Determine the [x, y] coordinate at the center of the cell enclosing the given text.  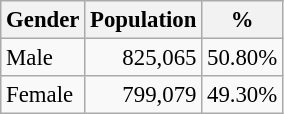
825,065 [144, 58]
Male [43, 58]
49.30% [242, 95]
50.80% [242, 58]
% [242, 20]
Female [43, 95]
Population [144, 20]
Gender [43, 20]
799,079 [144, 95]
